Detect which cell encompasses the target text, then output its (X, Y) center coordinate. 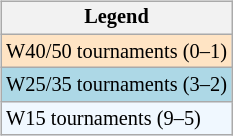
Legend (116, 18)
W40/50 tournaments (0–1) (116, 51)
W25/35 tournaments (3–2) (116, 85)
W15 tournaments (9–5) (116, 119)
